Return the (X, Y) coordinate for the center point of the cell that contains the specified text.  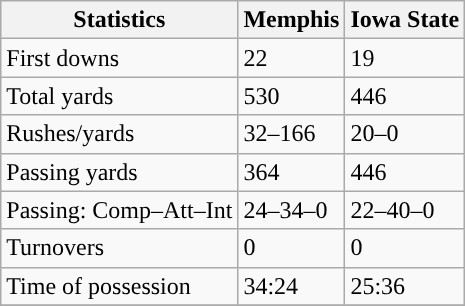
34:24 (292, 286)
24–34–0 (292, 210)
19 (405, 58)
Iowa State (405, 20)
22–40–0 (405, 210)
Rushes/yards (120, 134)
Statistics (120, 20)
20–0 (405, 134)
Time of possession (120, 286)
Memphis (292, 20)
364 (292, 172)
25:36 (405, 286)
Total yards (120, 96)
Turnovers (120, 248)
Passing yards (120, 172)
Passing: Comp–Att–Int (120, 210)
530 (292, 96)
First downs (120, 58)
32–166 (292, 134)
22 (292, 58)
